Determine the (x, y) coordinate at the center of the cell enclosing the given text.  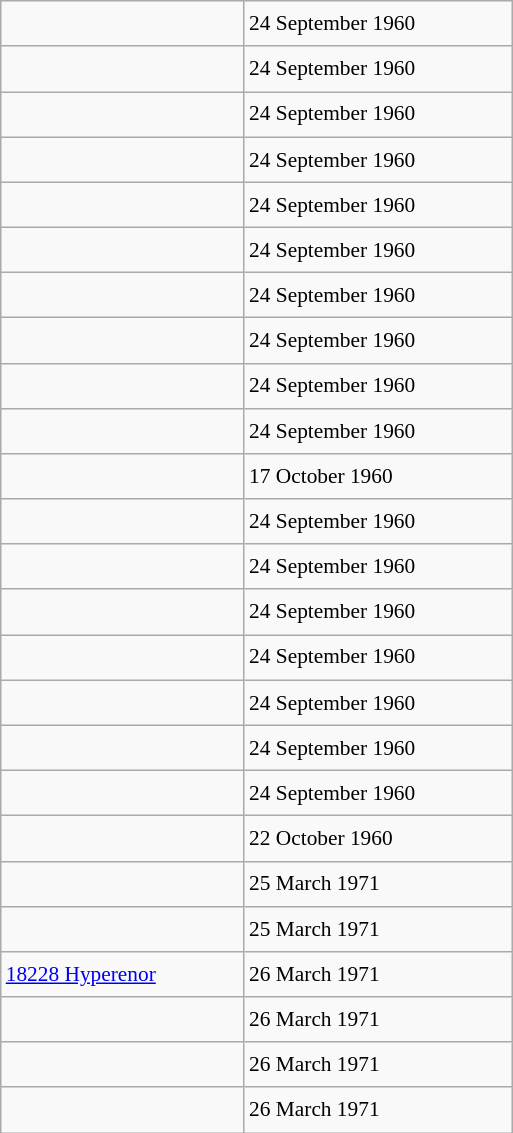
22 October 1960 (378, 838)
17 October 1960 (378, 476)
18228 Hyperenor (122, 974)
